Provide the (x, y) coordinate of the cell's center where the given text is located.  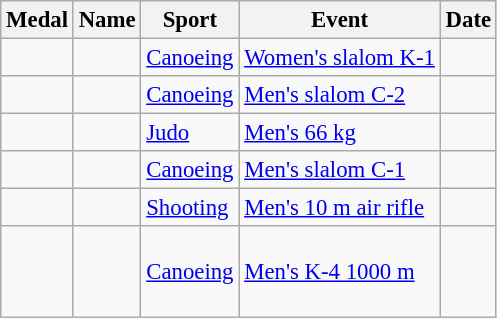
Men's 66 kg (340, 133)
Judo (190, 133)
Men's 10 m air rifle (340, 208)
Medal (38, 20)
Name (107, 20)
Men's slalom C-2 (340, 95)
Men's slalom C-1 (340, 170)
Men's K-4 1000 m (340, 272)
Date (468, 20)
Sport (190, 20)
Event (340, 20)
Women's slalom K-1 (340, 58)
Shooting (190, 208)
